Extract the [x, y] coordinate from the center of the cell holding the provided text.  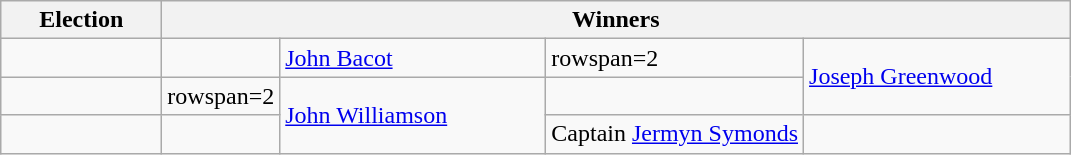
Winners [616, 20]
John Williamson [413, 115]
Joseph Greenwood [937, 77]
Captain Jermyn Symonds [675, 134]
Election [82, 20]
John Bacot [413, 58]
